From the cell containing the given text, extract its center point as [x, y] coordinate. 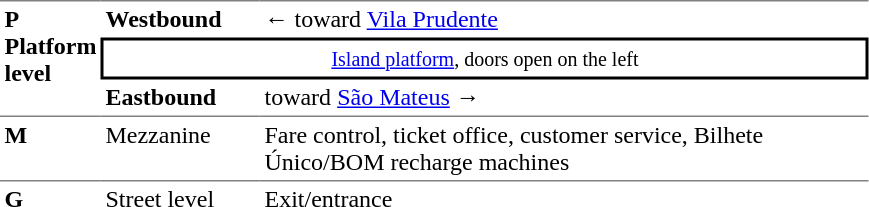
Fare control, ticket office, customer service, Bilhete Único/BOM recharge machines [564, 148]
Eastbound [180, 99]
PPlatform level [50, 58]
M [50, 148]
toward São Mateus → [564, 99]
Westbound [180, 19]
Island platform, doors open on the left [485, 59]
Mezzanine [180, 148]
← toward Vila Prudente [564, 19]
